Provide the (X, Y) coordinate of the cell's center where the given text is located.  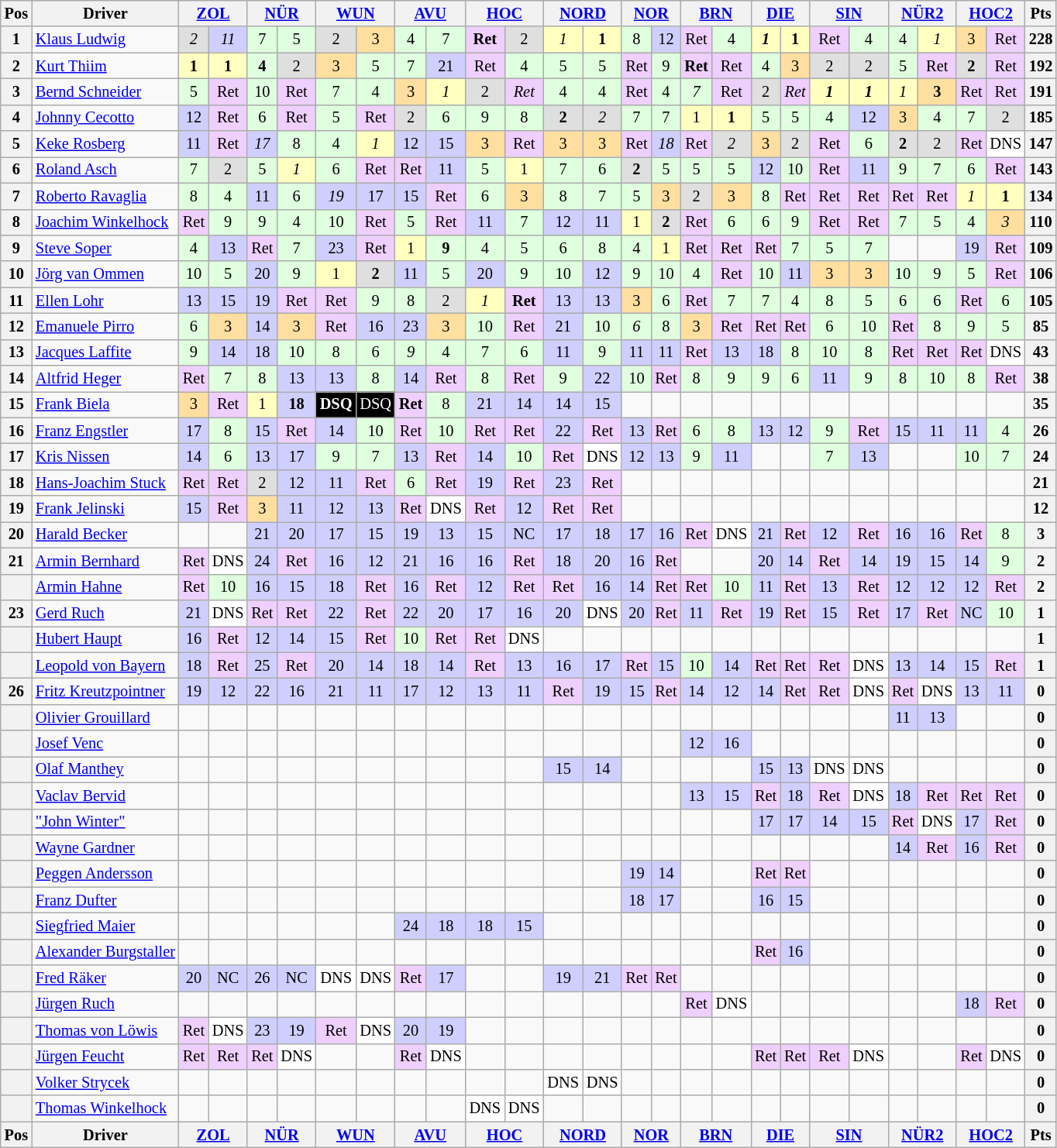
Hans-Joachim Stuck (105, 483)
Ellen Lohr (105, 301)
Wayne Gardner (105, 847)
Jürgen Feucht (105, 1057)
Armin Bernhard (105, 561)
Fritz Kreutzpointner (105, 691)
147 (1041, 144)
Josef Venc (105, 744)
105 (1041, 301)
Kris Nissen (105, 456)
228 (1041, 40)
192 (1041, 66)
185 (1041, 118)
Franz Dufter (105, 900)
Hubert Haupt (105, 639)
35 (1041, 404)
Frank Jelinski (105, 509)
Emanuele Pirro (105, 326)
25 (262, 665)
Jürgen Ruch (105, 1004)
106 (1041, 274)
Siegfried Maier (105, 926)
85 (1041, 326)
Jacques Laffite (105, 352)
Klaus Ludwig (105, 40)
"John Winter" (105, 822)
Steve Soper (105, 248)
Roland Asch (105, 170)
Harald Becker (105, 534)
Johnny Cecotto (105, 118)
143 (1041, 170)
Joachim Winkelhock (105, 222)
Peggen Andersson (105, 874)
Olivier Grouillard (105, 717)
Volker Strycek (105, 1082)
134 (1041, 196)
Olaf Manthey (105, 769)
Fred Räker (105, 978)
38 (1041, 379)
Alexander Burgstaller (105, 952)
Armin Hahne (105, 587)
Jörg van Ommen (105, 274)
43 (1041, 352)
Gerd Ruch (105, 613)
Keke Rosberg (105, 144)
Thomas von Löwis (105, 1030)
Leopold von Bayern (105, 665)
Kurt Thiim (105, 66)
Franz Engstler (105, 431)
Altfrid Heger (105, 379)
Thomas Winkelhock (105, 1108)
110 (1041, 222)
109 (1041, 248)
191 (1041, 91)
Frank Biela (105, 404)
Roberto Ravaglia (105, 196)
Vaclav Bervid (105, 796)
Bernd Schneider (105, 91)
